Identify which cell holds the provided text, then report its [X, Y] central coordinate. 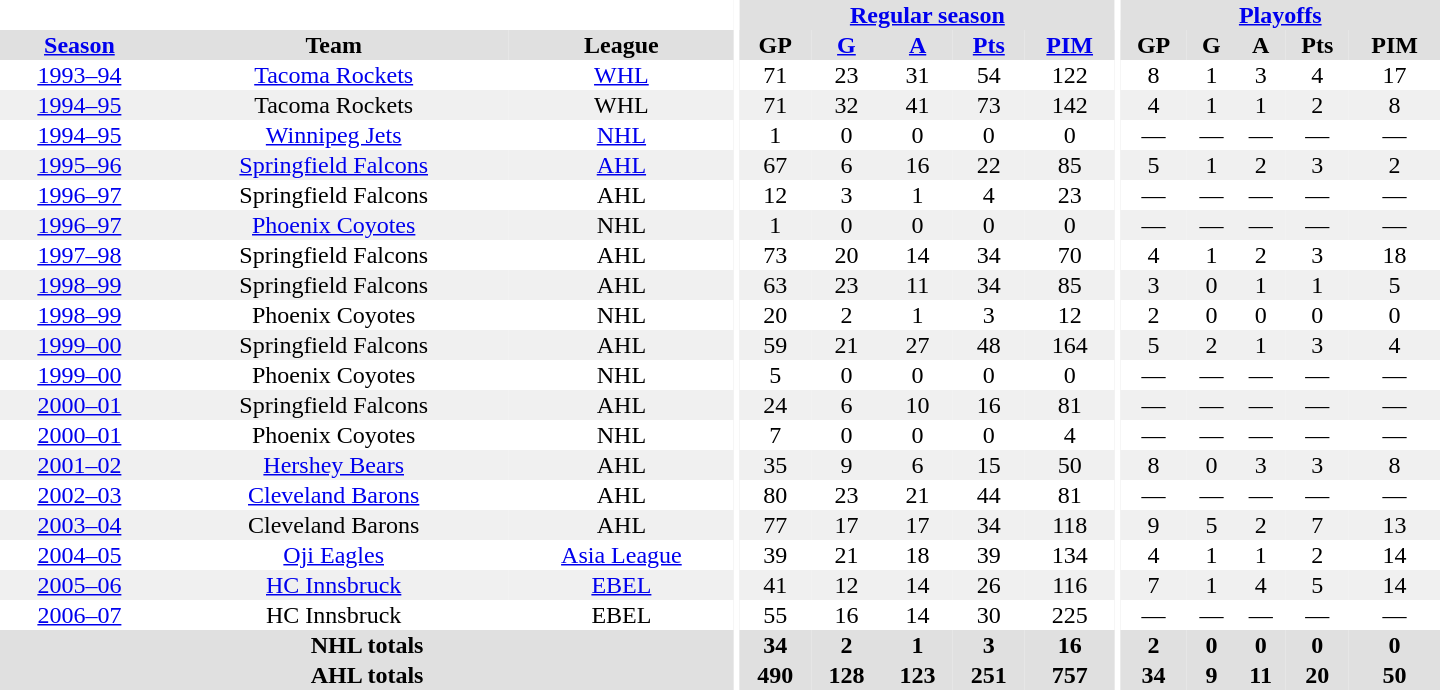
55 [776, 615]
44 [988, 495]
134 [1070, 555]
35 [776, 465]
31 [918, 75]
2006–07 [80, 615]
League [622, 45]
54 [988, 75]
142 [1070, 105]
116 [1070, 585]
Team [334, 45]
1993–94 [80, 75]
1997–98 [80, 255]
30 [988, 615]
2002–03 [80, 495]
27 [918, 345]
128 [846, 675]
757 [1070, 675]
Oji Eagles [334, 555]
15 [988, 465]
Asia League [622, 555]
67 [776, 165]
Winnipeg Jets [334, 135]
123 [918, 675]
22 [988, 165]
251 [988, 675]
32 [846, 105]
24 [776, 405]
225 [1070, 615]
AHL totals [367, 675]
Hershey Bears [334, 465]
Playoffs [1280, 15]
2004–05 [80, 555]
26 [988, 585]
NHL totals [367, 645]
Season [80, 45]
490 [776, 675]
Regular season [928, 15]
48 [988, 345]
1995–96 [80, 165]
164 [1070, 345]
2003–04 [80, 525]
118 [1070, 525]
63 [776, 285]
80 [776, 495]
13 [1394, 525]
2001–02 [80, 465]
2005–06 [80, 585]
122 [1070, 75]
70 [1070, 255]
10 [918, 405]
77 [776, 525]
59 [776, 345]
